Capture the cell that displays the provided text and extract its [x, y] central coordinate. 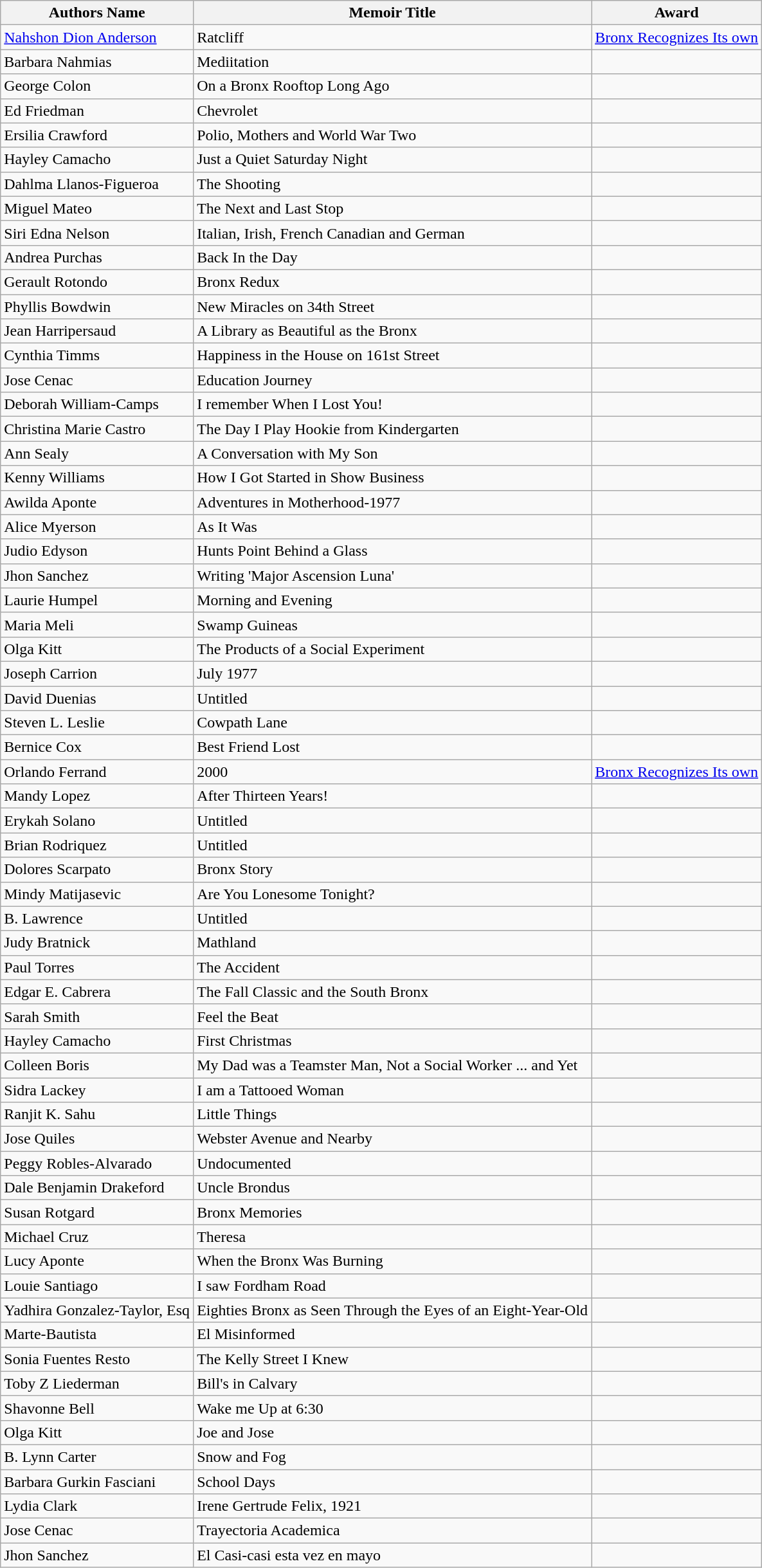
Eighties Bronx as Seen Through the Eyes of an Eight-Year-Old [392, 1310]
The Fall Classic and the South Bronx [392, 992]
Mandy Lopez [97, 796]
Lydia Clark [97, 1506]
Cynthia Timms [97, 356]
Lucy Aponte [97, 1261]
Polio, Mothers and World War Two [392, 135]
George Colon [97, 86]
Marte-Bautista [97, 1335]
Jose Quiles [97, 1139]
Ed Friedman [97, 111]
Joseph Carrion [97, 673]
Christina Marie Castro [97, 429]
Erykah Solano [97, 821]
Undocumented [392, 1163]
2000 [392, 772]
Webster Avenue and Nearby [392, 1139]
Dale Benjamin Drakeford [97, 1188]
Ratcliff [392, 37]
Peggy Robles-Alvarado [97, 1163]
Bronx Story [392, 870]
Paul Torres [97, 967]
Just a Quiet Saturday Night [392, 160]
Morning and Evening [392, 600]
School Days [392, 1481]
Miguel Mateo [97, 208]
El Misinformed [392, 1335]
Are You Lonesome Tonight? [392, 894]
Mediitation [392, 62]
Theresa [392, 1237]
Shavonne Bell [97, 1408]
Alice Myerson [97, 527]
Judio Edyson [97, 551]
Ersilia Crawford [97, 135]
Education Journey [392, 380]
Hunts Point Behind a Glass [392, 551]
First Christmas [392, 1041]
On a Bronx Rooftop Long Ago [392, 86]
Award [676, 13]
Joe and Jose [392, 1432]
How I Got Started in Show Business [392, 478]
The Accident [392, 967]
Bronx Redux [392, 282]
Phyllis Bowdwin [97, 307]
A Conversation with My Son [392, 453]
Deborah William-Camps [97, 405]
Laurie Humpel [97, 600]
Siri Edna Nelson [97, 233]
Michael Cruz [97, 1237]
Steven L. Leslie [97, 723]
Judy Bratnick [97, 943]
Little Things [392, 1115]
The Products of a Social Experiment [392, 649]
Swamp Guineas [392, 624]
Ranjit K. Sahu [97, 1115]
I saw Fordham Road [392, 1286]
Irene Gertrude Felix, 1921 [392, 1506]
Gerault Rotondo [97, 282]
Barbara Gurkin Fasciani [97, 1481]
Snow and Fog [392, 1457]
Mindy Matijasevic [97, 894]
New Miracles on 34th Street [392, 307]
The Kelly Street I Knew [392, 1359]
Cowpath Lane [392, 723]
July 1977 [392, 673]
A Library as Beautiful as the Bronx [392, 331]
Awilda Aponte [97, 502]
Orlando Ferrand [97, 772]
Chevrolet [392, 111]
Maria Meli [97, 624]
Nahshon Dion Anderson [97, 37]
I remember When I Lost You! [392, 405]
El Casi-casi esta vez en mayo [392, 1555]
The Next and Last Stop [392, 208]
B. Lynn Carter [97, 1457]
When the Bronx Was Burning [392, 1261]
Writing 'Major Ascension Luna' [392, 576]
Back In the Day [392, 257]
Barbara Nahmias [97, 62]
The Shooting [392, 184]
As It Was [392, 527]
Bill's in Calvary [392, 1383]
Happiness in the House on 161st Street [392, 356]
B. Lawrence [97, 918]
Sidra Lackey [97, 1090]
Adventures in Motherhood-1977 [392, 502]
Yadhira Gonzalez-Taylor, Esq [97, 1310]
Edgar E. Cabrera [97, 992]
Dahlma Llanos-Figueroa [97, 184]
Bernice Cox [97, 747]
Dolores Scarpato [97, 870]
Best Friend Lost [392, 747]
Brian Rodriquez [97, 845]
Toby Z Liederman [97, 1383]
Trayectoria Academica [392, 1531]
The Day I Play Hookie from Kindergarten [392, 429]
Authors Name [97, 13]
Kenny Williams [97, 478]
Colleen Boris [97, 1065]
Mathland [392, 943]
Andrea Purchas [97, 257]
Susan Rotgard [97, 1212]
David Duenias [97, 698]
Louie Santiago [97, 1286]
My Dad was a Teamster Man, Not a Social Worker ... and Yet [392, 1065]
Memoir Title [392, 13]
Feel the Beat [392, 1016]
Uncle Brondus [392, 1188]
After Thirteen Years! [392, 796]
Italian, Irish, French Canadian and German [392, 233]
Bronx Memories [392, 1212]
Sarah Smith [97, 1016]
Sonia Fuentes Resto [97, 1359]
Ann Sealy [97, 453]
Wake me Up at 6:30 [392, 1408]
I am a Tattooed Woman [392, 1090]
Jean Harripersaud [97, 331]
